Extract the (X, Y) coordinate from the center of the cell holding the provided text.  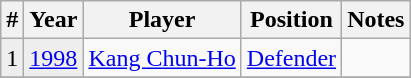
Defender (291, 58)
# (12, 20)
Notes (376, 20)
Kang Chun-Ho (162, 58)
Player (162, 20)
1998 (54, 58)
1 (12, 58)
Year (54, 20)
Position (291, 20)
